Extract the [X, Y] coordinate from the center of the cell holding the provided text.  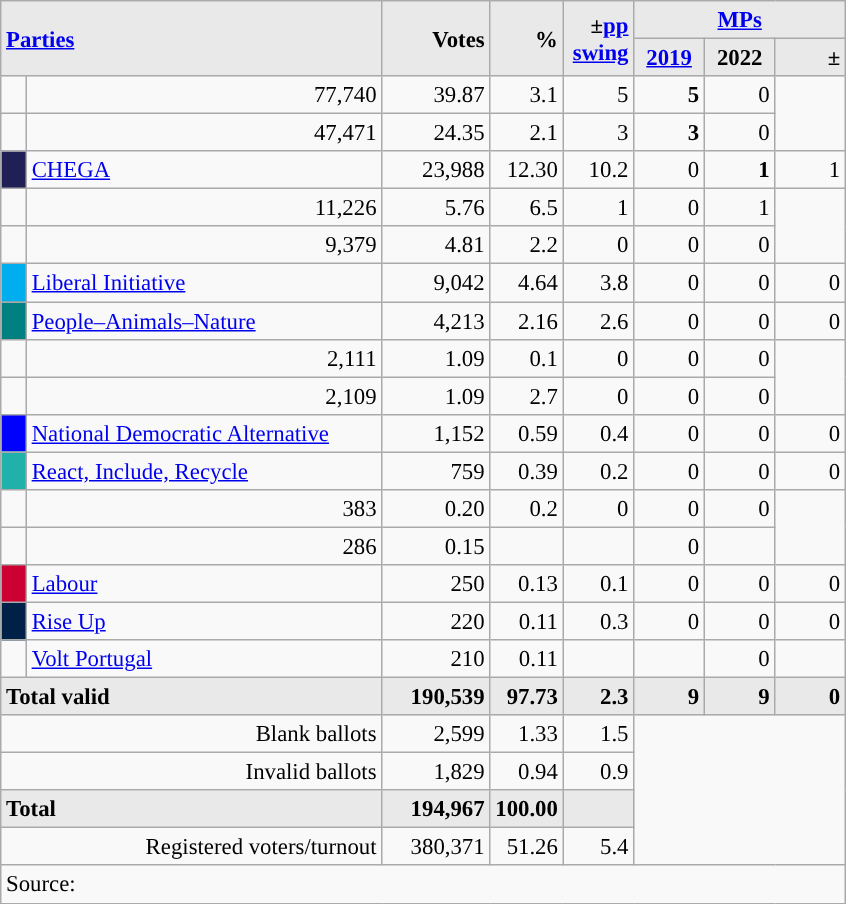
11,226 [204, 208]
Blank ballots [192, 734]
5.76 [436, 208]
Total [192, 809]
210 [436, 659]
Liberal Initiative [204, 283]
39.87 [436, 95]
220 [436, 621]
759 [436, 471]
9,042 [436, 283]
Votes [436, 38]
Labour [204, 584]
1.33 [526, 734]
24.35 [436, 133]
383 [204, 509]
2,109 [204, 396]
Rise Up [204, 621]
Source: [424, 885]
2,111 [204, 358]
CHEGA [204, 170]
0.94 [526, 772]
MPs [740, 20]
3.1 [526, 95]
380,371 [436, 847]
4.64 [526, 283]
2.7 [526, 396]
194,967 [436, 809]
4.81 [436, 245]
Invalid ballots [192, 772]
10.2 [598, 170]
0.4 [598, 433]
250 [436, 584]
± [810, 58]
9,379 [204, 245]
Total valid [192, 697]
People–Animals–Nature [204, 321]
0.15 [436, 546]
±pp swing [598, 38]
23,988 [436, 170]
2,599 [436, 734]
0.39 [526, 471]
51.26 [526, 847]
2.6 [598, 321]
4,213 [436, 321]
Volt Portugal [204, 659]
190,539 [436, 697]
97.73 [526, 697]
6.5 [526, 208]
0.13 [526, 584]
47,471 [204, 133]
2.16 [526, 321]
12.30 [526, 170]
2.3 [598, 697]
2.2 [526, 245]
0.20 [436, 509]
Registered voters/turnout [192, 847]
% [526, 38]
0.9 [598, 772]
1,829 [436, 772]
React, Include, Recycle [204, 471]
286 [204, 546]
National Democratic Alternative [204, 433]
Parties [192, 38]
3.8 [598, 283]
5.4 [598, 847]
0.3 [598, 621]
77,740 [204, 95]
0.59 [526, 433]
100.00 [526, 809]
1,152 [436, 433]
1.5 [598, 734]
2022 [740, 58]
2019 [670, 58]
2.1 [526, 133]
